Provide the [X, Y] coordinate of the cell's center where the given text is located.  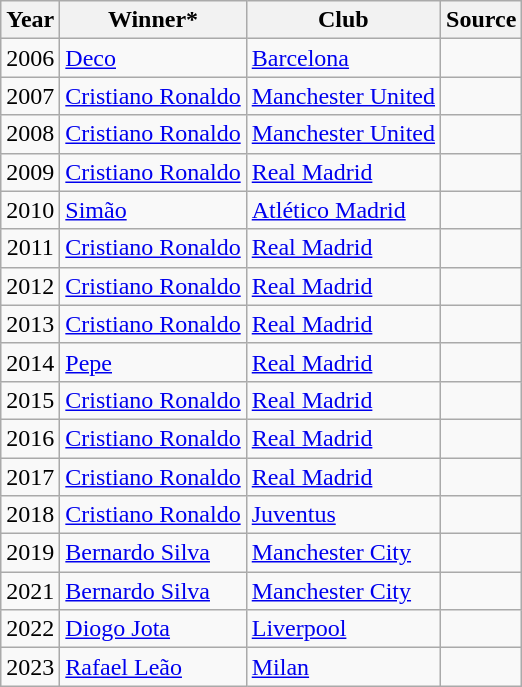
Simão [153, 210]
2021 [30, 591]
Milan [343, 667]
2019 [30, 553]
2017 [30, 477]
2006 [30, 58]
2010 [30, 210]
2018 [30, 515]
2015 [30, 400]
2013 [30, 324]
2014 [30, 362]
Liverpool [343, 629]
Atlético Madrid [343, 210]
Juventus [343, 515]
Pepe [153, 362]
2008 [30, 134]
Diogo Jota [153, 629]
Barcelona [343, 58]
2011 [30, 248]
Year [30, 20]
Rafael Leão [153, 667]
Club [343, 20]
2016 [30, 438]
Source [482, 20]
2012 [30, 286]
2022 [30, 629]
2007 [30, 96]
Deco [153, 58]
Winner* [153, 20]
2009 [30, 172]
2023 [30, 667]
